Scan for the cell matching the given text and deliver its (X, Y) coordinate at center. 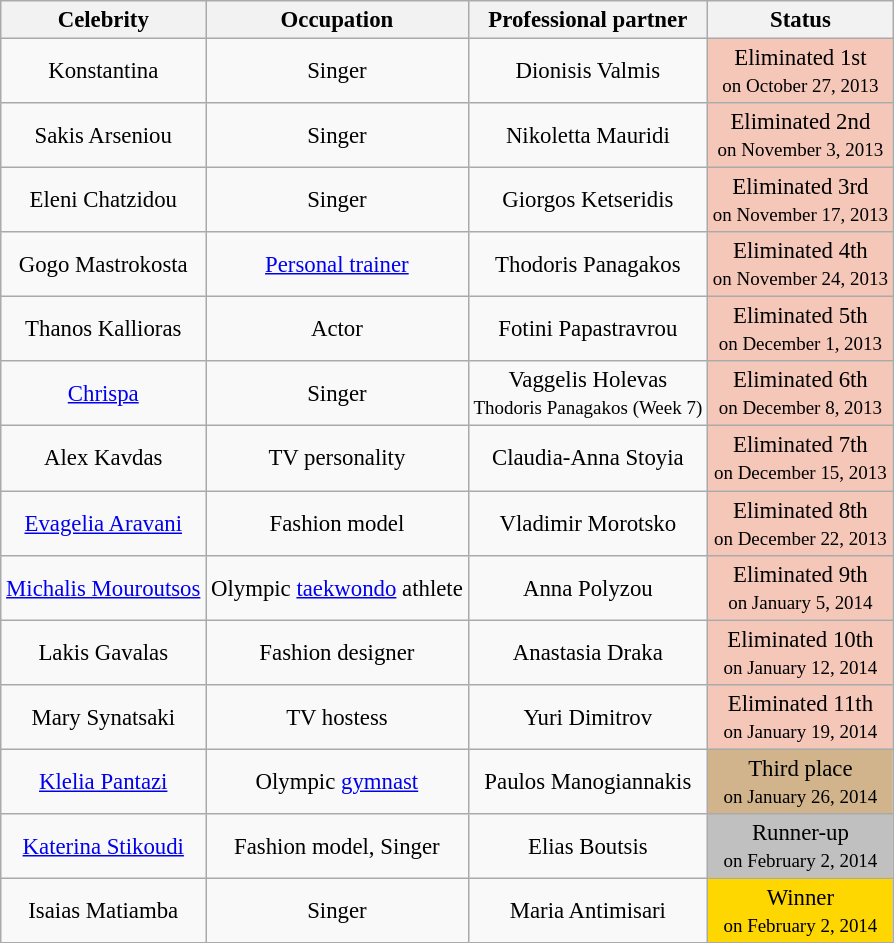
Thanos Kallioras (104, 330)
Claudia-Anna Stoyia (588, 458)
TV personality (337, 458)
Olympic gymnast (337, 782)
Eliminated 11thon January 19, 2014 (801, 716)
Maria Antimisari (588, 910)
Fashion model, Singer (337, 846)
Olympic taekwondo athlete (337, 588)
Alex Kavdas (104, 458)
Lakis Gavalas (104, 652)
Runner-upon February 2, 2014 (801, 846)
Eliminated 7thon December 15, 2013 (801, 458)
Sakis Arseniou (104, 136)
Konstantina (104, 70)
Anna Polyzou (588, 588)
Eliminated 6thon December 8, 2013 (801, 394)
Paulos Manogiannakis (588, 782)
Eliminated 9thon January 5, 2014 (801, 588)
Eliminated 10thon January 12, 2014 (801, 652)
Fashion model (337, 522)
Michalis Mouroutsos (104, 588)
Vladimir Morotsko (588, 522)
Evagelia Aravani (104, 522)
Anastasia Draka (588, 652)
Gogo Mastrokosta (104, 264)
Isaias Matiamba (104, 910)
Eliminated 4thon November 24, 2013 (801, 264)
Eleni Chatzidou (104, 200)
Nikoletta Mauridi (588, 136)
Eliminated 5thon December 1, 2013 (801, 330)
Status (801, 20)
Yuri Dimitrov (588, 716)
Winneron February 2, 2014 (801, 910)
Actor (337, 330)
Third placeon January 26, 2014 (801, 782)
Chrispa (104, 394)
Personal trainer (337, 264)
Fotini Papastravrou (588, 330)
Dionisis Valmis (588, 70)
Fashion designer (337, 652)
Eliminated 2ndon November 3, 2013 (801, 136)
Professional partner (588, 20)
Elias Boutsis (588, 846)
Klelia Pantazi (104, 782)
Eliminated 1ston October 27, 2013 (801, 70)
Mary Synatsaki (104, 716)
Eliminated 3rdon November 17, 2013 (801, 200)
Katerina Stikoudi (104, 846)
Celebrity (104, 20)
TV hostess (337, 716)
Occupation (337, 20)
Giorgos Ketseridis (588, 200)
Vaggelis HolevasThodoris Panagakos (Week 7) (588, 394)
Thodoris Panagakos (588, 264)
Eliminated 8thon December 22, 2013 (801, 522)
